Determine the [x, y] coordinate at the center of the cell enclosing the given text.  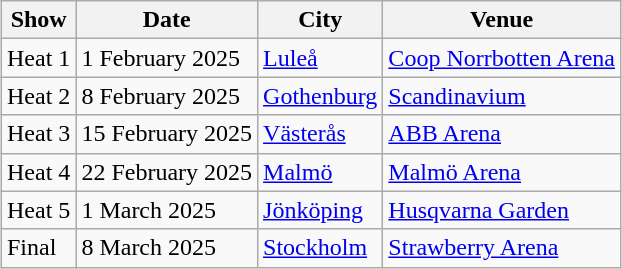
Strawberry Arena [502, 248]
1 March 2025 [167, 210]
Final [38, 248]
8 February 2025 [167, 96]
Luleå [320, 58]
Coop Norrbotten Arena [502, 58]
Show [38, 20]
Jönköping [320, 210]
Scandinavium [502, 96]
Västerås [320, 134]
City [320, 20]
Gothenburg [320, 96]
1 February 2025 [167, 58]
Heat 5 [38, 210]
Stockholm [320, 248]
8 March 2025 [167, 248]
15 February 2025 [167, 134]
ABB Arena [502, 134]
Heat 2 [38, 96]
Malmö Arena [502, 172]
Heat 4 [38, 172]
22 February 2025 [167, 172]
Husqvarna Garden [502, 210]
Malmö [320, 172]
Heat 1 [38, 58]
Date [167, 20]
Venue [502, 20]
Heat 3 [38, 134]
